Provide the [x, y] coordinate of the cell's center where the given text is located.  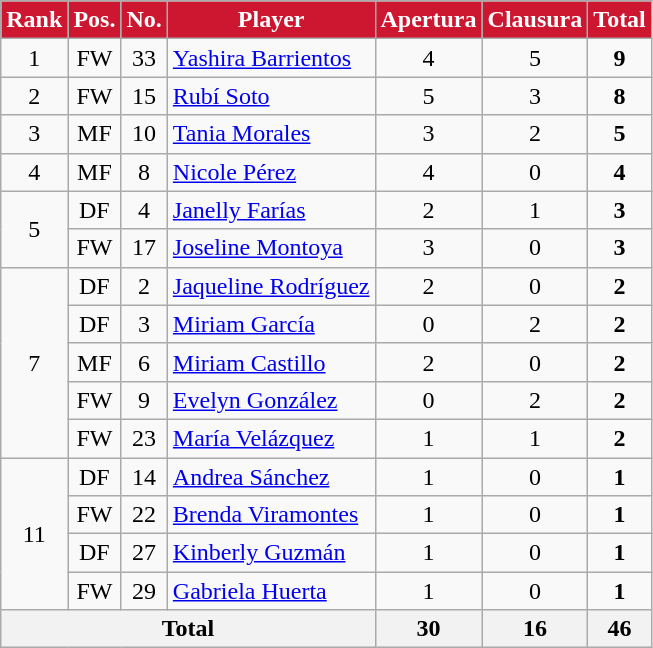
Gabriela Huerta [271, 591]
22 [144, 515]
29 [144, 591]
7 [34, 362]
Kinberly Guzmán [271, 553]
33 [144, 58]
Apertura [428, 20]
Tania Morales [271, 134]
Joseline Montoya [271, 248]
16 [535, 629]
Yashira Barrientos [271, 58]
27 [144, 553]
Pos. [94, 20]
30 [428, 629]
46 [620, 629]
11 [34, 534]
Nicole Pérez [271, 172]
No. [144, 20]
Janelly Farías [271, 210]
Brenda Viramontes [271, 515]
Player [271, 20]
15 [144, 96]
Rank [34, 20]
Jaqueline Rodríguez [271, 286]
Rubí Soto [271, 96]
María Velázquez [271, 438]
Evelyn González [271, 400]
6 [144, 362]
17 [144, 248]
Miriam Castillo [271, 362]
Miriam García [271, 324]
14 [144, 477]
Clausura [535, 20]
23 [144, 438]
10 [144, 134]
Andrea Sánchez [271, 477]
